Output the (X, Y) coordinate of the center of the cell containing the given text.  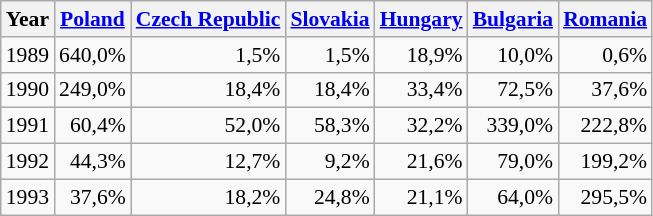
12,7% (208, 162)
295,5% (605, 197)
222,8% (605, 126)
Poland (92, 19)
Czech Republic (208, 19)
Year (28, 19)
1990 (28, 90)
9,2% (330, 162)
18,2% (208, 197)
52,0% (208, 126)
64,0% (513, 197)
640,0% (92, 55)
Hungary (422, 19)
18,9% (422, 55)
21,6% (422, 162)
33,4% (422, 90)
Bulgaria (513, 19)
60,4% (92, 126)
58,3% (330, 126)
72,5% (513, 90)
1993 (28, 197)
1989 (28, 55)
1992 (28, 162)
249,0% (92, 90)
10,0% (513, 55)
Slovakia (330, 19)
79,0% (513, 162)
0,6% (605, 55)
24,8% (330, 197)
21,1% (422, 197)
44,3% (92, 162)
Romania (605, 19)
1991 (28, 126)
199,2% (605, 162)
339,0% (513, 126)
32,2% (422, 126)
